Scan for the cell matching the given text and deliver its [X, Y] coordinate at center. 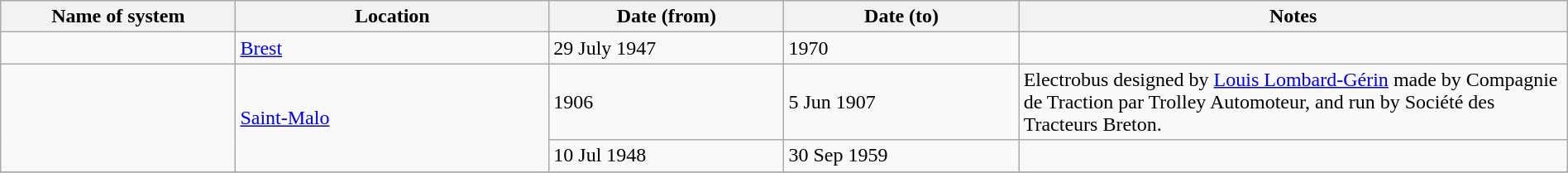
Brest [392, 48]
30 Sep 1959 [901, 156]
Electrobus designed by Louis Lombard-Gérin made by Compagnie de Traction par Trolley Automoteur, and run by Société des Tracteurs Breton. [1293, 102]
Saint-Malo [392, 118]
1970 [901, 48]
Date (from) [667, 17]
Location [392, 17]
29 July 1947 [667, 48]
1906 [667, 102]
Date (to) [901, 17]
Notes [1293, 17]
10 Jul 1948 [667, 156]
Name of system [118, 17]
5 Jun 1907 [901, 102]
